Pinpoint the cell where the given text exists, returning its (x, y) midpoint coordinate. 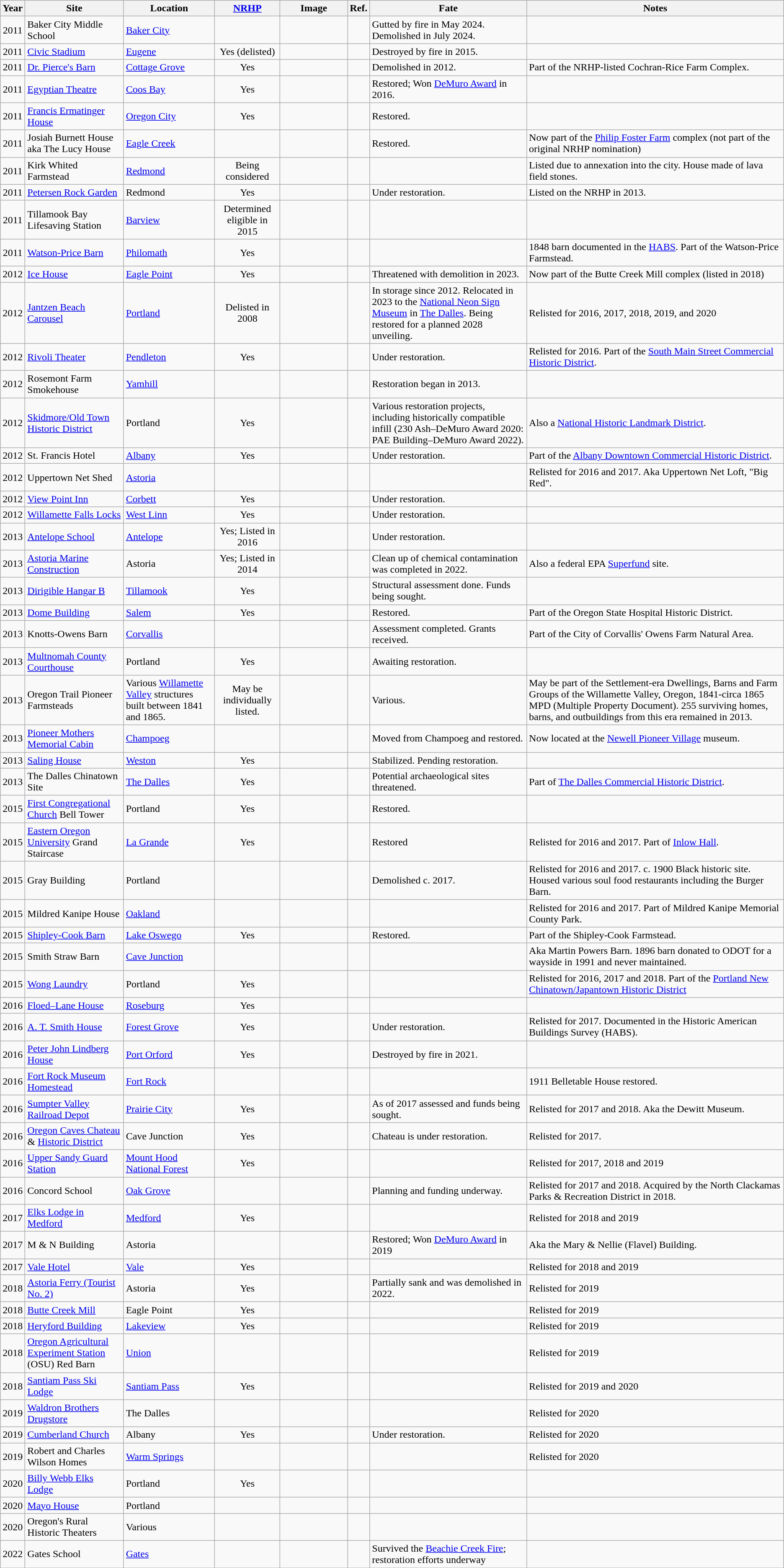
As of 2017 assessed and funds being sought. (448, 1108)
Astoria Marine Construction (75, 564)
Now part of the Butte Creek Mill complex (listed in 2018) (655, 274)
Gutted by fire in May 2024. Demolished in July 2024. (448, 30)
Dirigible Hangar B (75, 591)
Jantzen Beach Carousel (75, 313)
Eastern Oregon University Grand Staircase (75, 842)
1848 barn documented in the HABS. Part of the Watson-Price Farmstead. (655, 252)
Mount Hood National Forest (169, 1163)
Smith Straw Barn (75, 957)
Peter John Lindberg House (75, 1054)
Restored; Won DeMuro Award in 2016. (448, 89)
Part of the Oregon State Hospital Historic District. (655, 612)
Part of the NRHP-listed Cochran-Rice Farm Complex. (655, 67)
Warm Springs (169, 1456)
Champoeg (169, 738)
2022 (13, 1554)
Demolished in 2012. (448, 67)
Tillamook (169, 591)
Skidmore/Old Town Historic District (75, 423)
Demolished c. 2017. (448, 881)
Dr. Pierce's Barn (75, 67)
Relisted for 2016 and 2017. Part of Mildred Kanipe Memorial County Park. (655, 913)
Stabilized. Pending restoration. (448, 760)
Part of the Shipley-Cook Farmstead. (655, 935)
Forest Grove (169, 1027)
Francis Ermatinger House (75, 116)
Multnomah County Courthouse (75, 661)
Restoration began in 2013. (448, 385)
Billy Webb Elks Lodge (75, 1484)
Fort Rock (169, 1082)
Lake Oswego (169, 935)
Oregon Caves Chateau & Historic District (75, 1136)
Relisted for 2017. Documented in the Historic American Buildings Survey (HABS). (655, 1027)
Oregon's Rural Historic Theaters (75, 1527)
Relisted for 2017, 2018 and 2019 (655, 1163)
Philomath (169, 252)
Saling House (75, 760)
Sumpter Valley Railroad Depot (75, 1108)
Planning and funding underway. (448, 1191)
St. Francis Hotel (75, 456)
M & N Building (75, 1245)
Pendleton (169, 357)
The Dalles Chinatown Site (75, 782)
Josiah Burnett House aka The Lucy House (75, 143)
Corbett (169, 499)
Assessment completed. Grants received. (448, 634)
Being considered (248, 171)
Santiam Pass (169, 1386)
Yes (delisted) (248, 52)
Lakeview (169, 1326)
Clean up of chemical contamination was completed in 2022. (448, 564)
Determined eligible in 2015 (248, 220)
Threatened with demolition in 2023. (448, 274)
Part of The Dalles Commercial Historic District. (655, 782)
May be individually listed. (248, 700)
Heryford Building (75, 1326)
Relisted for 2016 and 2017. Aka Uppertown Net Loft, "Big Red". (655, 478)
Vale (169, 1267)
Watson-Price Barn (75, 252)
Cottage Grove (169, 67)
Potential archaeological sites threatened. (448, 782)
Salem (169, 612)
Wong Laundry (75, 984)
Antelope (169, 536)
Notes (655, 8)
Oregon Agricultural Experiment Station (OSU) Red Barn (75, 1353)
Various. (448, 700)
Relisted for 2016, 2017, 2018, 2019, and 2020 (655, 313)
Various restoration projects, including historically compatible infill (230 Ash–DeMuro Award 2020: PAE Building–DeMuro Award 2022). (448, 423)
First Congregational Church Bell Tower (75, 809)
Survived the Beachie Creek Fire; restoration efforts underway (448, 1554)
Cumberland Church (75, 1435)
Mayo House (75, 1505)
Mildred Kanipe House (75, 913)
Awaiting restoration. (448, 661)
Relisted for 2017 and 2018. Acquired by the North Clackamas Parks & Recreation District in 2018. (655, 1191)
Year (13, 8)
Elks Lodge in Medford (75, 1218)
Knotts-Owens Barn (75, 634)
Gray Building (75, 881)
Tillamook Bay Lifesaving Station (75, 220)
Restored (448, 842)
Roseburg (169, 1005)
Relisted for 2016. Part of the South Main Street Commercial Historic District. (655, 357)
Uppertown Net Shed (75, 478)
Part of the City of Corvallis' Owens Farm Natural Area. (655, 634)
Various (169, 1527)
Astoria Ferry (Tourist No. 2) (75, 1289)
Listed due to annexation into the city. House made of lava field stones. (655, 171)
Baker City (169, 30)
Fort Rock Museum Homestead (75, 1082)
Port Orford (169, 1054)
Upper Sandy Guard Station (75, 1163)
Chateau is under restoration. (448, 1136)
Now part of the Philip Foster Farm complex (not part of the original NRHP nomination) (655, 143)
Relisted for 2017 and 2018. Aka the Dewitt Museum. (655, 1108)
Aka Martin Powers Barn. 1896 barn donated to ODOT for a wayside in 1991 and never maintained. (655, 957)
Corvallis (169, 634)
Antelope School (75, 536)
In storage since 2012. Relocated in 2023 to the National Neon Sign Museum in The Dalles. Being restored for a planned 2028 unveiling. (448, 313)
Ice House (75, 274)
Kirk Whited Farmstead (75, 171)
Relisted for 2017. (655, 1136)
Relisted for 2016, 2017 and 2018. Part of the Portland New Chinatown/Japantown Historic District (655, 984)
Yes; Listed in 2014 (248, 564)
West Linn (169, 515)
Prairie City (169, 1108)
Egyptian Theatre (75, 89)
Relisted for 2019 and 2020 (655, 1386)
Pioneer Mothers Memorial Cabin (75, 738)
Also a federal EPA Superfund site. (655, 564)
Aka the Mary & Nellie (Flavel) Building. (655, 1245)
Various Willamette Valley structures built between 1841 and 1865. (169, 700)
Yamhill (169, 385)
Civic Stadium (75, 52)
Concord School (75, 1191)
Oregon City (169, 116)
Oakland (169, 913)
Now located at the Newell Pioneer Village museum. (655, 738)
Fate (448, 8)
Medford (169, 1218)
Eugene (169, 52)
Listed on the NRHP in 2013. (655, 192)
Destroyed by fire in 2015. (448, 52)
Baker City Middle School (75, 30)
Partially sank and was demolished in 2022. (448, 1289)
Dome Building (75, 612)
Gates School (75, 1554)
1911 Belletable House restored. (655, 1082)
Restored; Won DeMuro Award in 2019 (448, 1245)
Robert and Charles Wilson Homes (75, 1456)
Oak Grove (169, 1191)
Also a National Historic Landmark District. (655, 423)
Oregon Trail Pioneer Farmsteads (75, 700)
Delisted in 2008 (248, 313)
Relisted for 2016 and 2017. c. 1900 Black historic site. Housed various soul food restaurants including the Burger Barn. (655, 881)
Ref. (358, 8)
Image (314, 8)
A. T. Smith House (75, 1027)
Location (169, 8)
Shipley-Cook Barn (75, 935)
Weston (169, 760)
Waldron Brothers Drugstore (75, 1413)
Santiam Pass Ski Lodge (75, 1386)
Willamette Falls Locks (75, 515)
Petersen Rock Garden (75, 192)
Vale Hotel (75, 1267)
Structural assessment done. Funds being sought. (448, 591)
Floed–Lane House (75, 1005)
Rivoli Theater (75, 357)
Gates (169, 1554)
View Point Inn (75, 499)
Union (169, 1353)
Rosemont Farm Smokehouse (75, 385)
Barview (169, 220)
Site (75, 8)
NRHP (248, 8)
Part of the Albany Downtown Commercial Historic District. (655, 456)
Relisted for 2016 and 2017. Part of Inlow Hall. (655, 842)
Eagle Creek (169, 143)
Yes; Listed in 2016 (248, 536)
Destroyed by fire in 2021. (448, 1054)
Coos Bay (169, 89)
Butte Creek Mill (75, 1310)
Moved from Champoeg and restored. (448, 738)
La Grande (169, 842)
